Pinpoint the cell where the given text exists, returning its [x, y] midpoint coordinate. 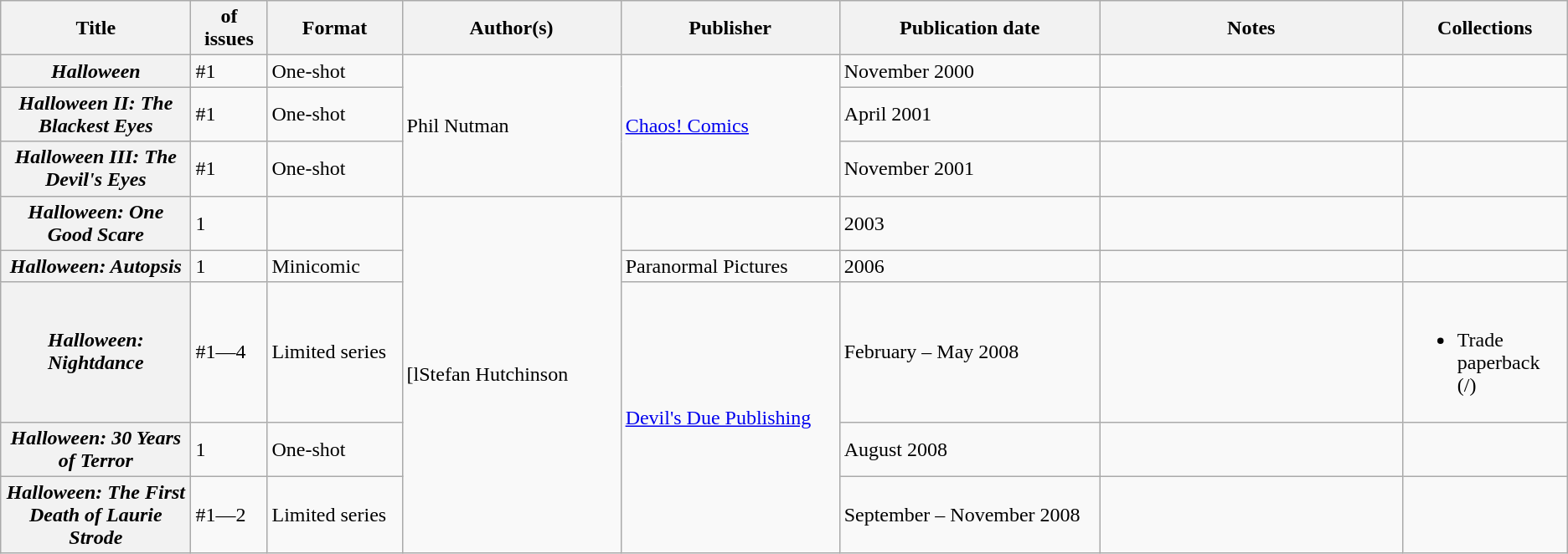
August 2008 [970, 449]
Publisher [730, 28]
April 2001 [970, 114]
Halloween: Nightdance [95, 351]
#1—2 [230, 515]
November 2001 [970, 169]
Halloween II: The Blackest Eyes [95, 114]
Format [335, 28]
#1—4 [230, 351]
Publication date [970, 28]
2003 [970, 223]
November 2000 [970, 71]
February – May 2008 [970, 351]
Halloween [95, 71]
Devil's Due Publishing [730, 418]
of issues [230, 28]
Halloween: Autopsis [95, 266]
Collections [1484, 28]
Halloween: 30 Years of Terror [95, 449]
Notes [1251, 28]
Paranormal Pictures [730, 266]
Title [95, 28]
2006 [970, 266]
Trade paperback (/) [1484, 351]
[lStefan Hutchinson [511, 375]
Minicomic [335, 266]
Chaos! Comics [730, 126]
Halloween III: The Devil's Eyes [95, 169]
Halloween: The First Death of Laurie Strode [95, 515]
Halloween: One Good Scare [95, 223]
September – November 2008 [970, 515]
Phil Nutman [511, 126]
Author(s) [511, 28]
